Extract the [x, y] coordinate from the center of the cell holding the provided text.  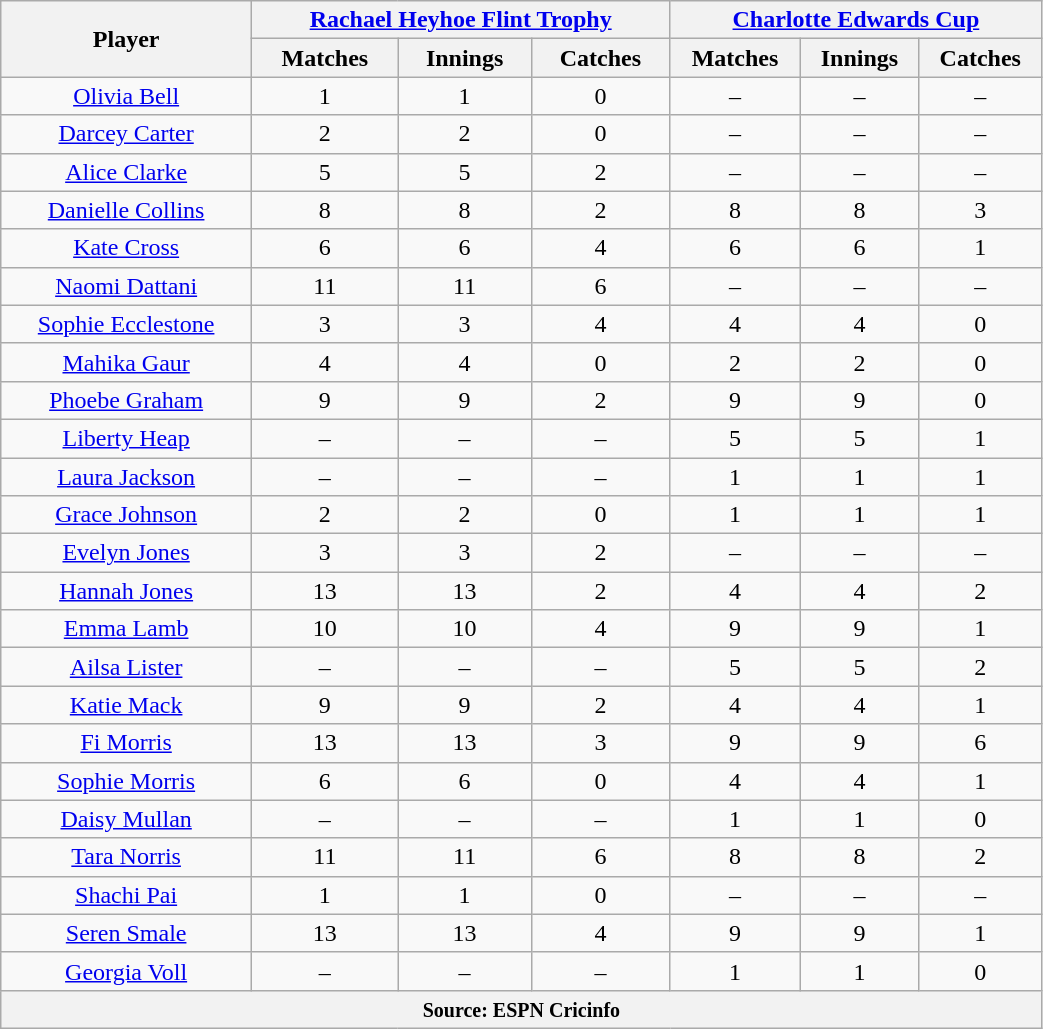
Laura Jackson [126, 477]
Daisy Mullan [126, 819]
Georgia Voll [126, 971]
Hannah Jones [126, 591]
Player [126, 39]
Emma Lamb [126, 629]
Kate Cross [126, 248]
Ailsa Lister [126, 667]
Rachael Heyhoe Flint Trophy [461, 20]
Sophie Morris [126, 781]
Charlotte Edwards Cup [856, 20]
Alice Clarke [126, 172]
Evelyn Jones [126, 553]
Darcey Carter [126, 134]
Mahika Gaur [126, 362]
Naomi Dattani [126, 286]
Phoebe Graham [126, 400]
Liberty Heap [126, 438]
Katie Mack [126, 705]
Tara Norris [126, 857]
Sophie Ecclestone [126, 324]
Source: ESPN Cricinfo [522, 1009]
Seren Smale [126, 933]
Fi Morris [126, 743]
Grace Johnson [126, 515]
Shachi Pai [126, 895]
Olivia Bell [126, 96]
Danielle Collins [126, 210]
